Output the (x, y) coordinate of the center of the cell containing the given text.  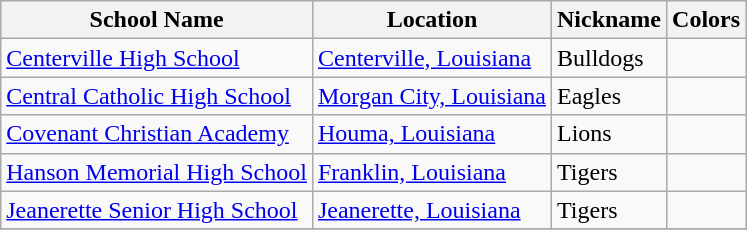
Colors (706, 20)
Central Catholic High School (157, 96)
Eagles (608, 96)
Hanson Memorial High School (157, 172)
Centerville High School (157, 58)
Jeanerette Senior High School (157, 210)
School Name (157, 20)
Nickname (608, 20)
Houma, Louisiana (432, 134)
Lions (608, 134)
Bulldogs (608, 58)
Franklin, Louisiana (432, 172)
Centerville, Louisiana (432, 58)
Location (432, 20)
Jeanerette, Louisiana (432, 210)
Covenant Christian Academy (157, 134)
Morgan City, Louisiana (432, 96)
